Identify which cell holds the provided text, then report its [x, y] central coordinate. 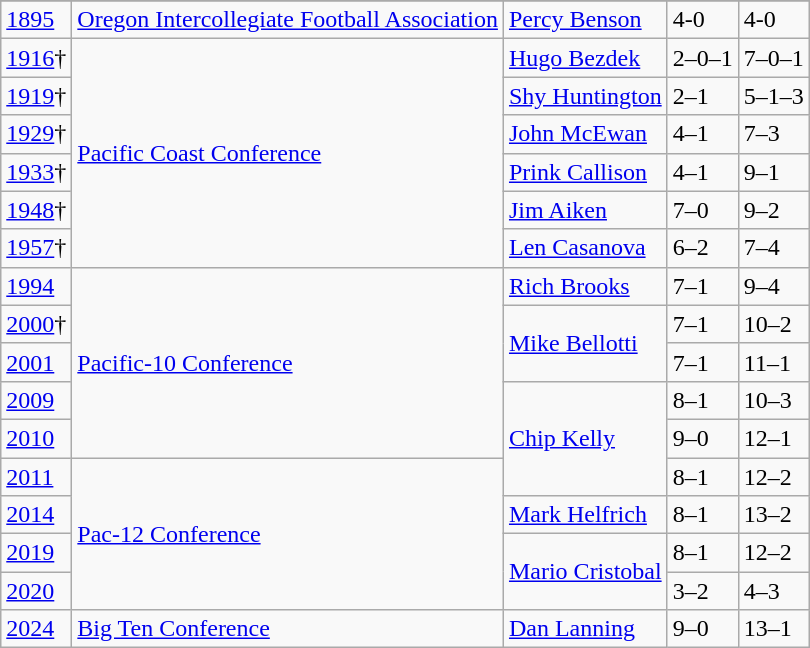
Pac-12 Conference [288, 534]
1919† [36, 96]
4–3 [774, 591]
Mark Helfrich [585, 515]
1994 [36, 286]
1929† [36, 134]
Oregon Intercollegiate Football Association [288, 20]
1948† [36, 210]
2009 [36, 400]
6–2 [702, 248]
13–1 [774, 629]
2020 [36, 591]
Dan Lanning [585, 629]
9–4 [774, 286]
2024 [36, 629]
1916† [36, 58]
John McEwan [585, 134]
Hugo Bezdek [585, 58]
Mike Bellotti [585, 343]
10–3 [774, 400]
13–2 [774, 515]
Mario Cristobal [585, 572]
12–1 [774, 438]
10–2 [774, 324]
Pacific Coast Conference [288, 153]
7–0–1 [774, 58]
Shy Huntington [585, 96]
1933† [36, 172]
1895 [36, 20]
3–2 [702, 591]
7–4 [774, 248]
Pacific-10 Conference [288, 362]
2000† [36, 324]
7–3 [774, 134]
2–1 [702, 96]
Len Casanova [585, 248]
2014 [36, 515]
2–0–1 [702, 58]
Rich Brooks [585, 286]
2001 [36, 362]
Prink Callison [585, 172]
7–0 [702, 210]
5–1–3 [774, 96]
11–1 [774, 362]
2019 [36, 553]
2011 [36, 477]
Percy Benson [585, 20]
9–1 [774, 172]
1957† [36, 248]
Big Ten Conference [288, 629]
Chip Kelly [585, 438]
Jim Aiken [585, 210]
2010 [36, 438]
9–2 [774, 210]
